Extract the (X, Y) coordinate from the center of the cell holding the provided text.  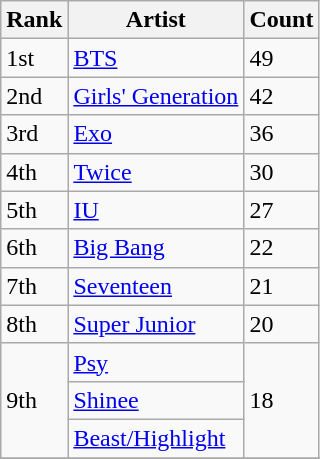
2nd (34, 96)
20 (282, 324)
27 (282, 210)
7th (34, 286)
21 (282, 286)
6th (34, 248)
Artist (156, 20)
Twice (156, 172)
5th (34, 210)
Psy (156, 362)
18 (282, 400)
9th (34, 400)
49 (282, 58)
Count (282, 20)
Big Bang (156, 248)
30 (282, 172)
8th (34, 324)
3rd (34, 134)
Girls' Generation (156, 96)
BTS (156, 58)
4th (34, 172)
Exo (156, 134)
1st (34, 58)
Shinee (156, 400)
Beast/Highlight (156, 438)
IU (156, 210)
Rank (34, 20)
Seventeen (156, 286)
42 (282, 96)
Super Junior (156, 324)
22 (282, 248)
36 (282, 134)
